Search for the cell housing the specified text and yield its [x, y] center coordinate. 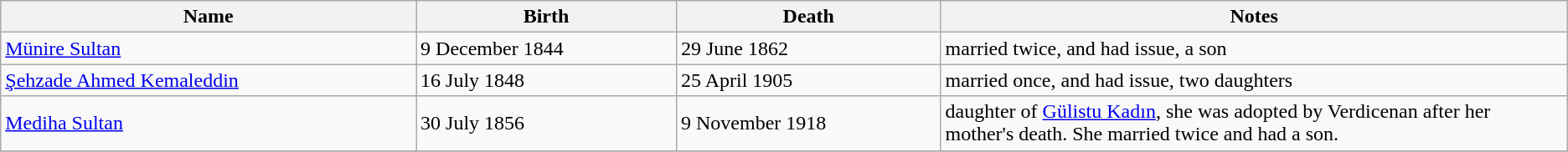
30 July 1856 [546, 124]
daughter of Gülistu Kadın, she was adopted by Verdicenan after her mother's death. She married twice and had a son. [1254, 124]
16 July 1848 [546, 80]
9 December 1844 [546, 48]
married twice, and had issue, a son [1254, 48]
Şehzade Ahmed Kemaleddin [209, 80]
Birth [546, 17]
9 November 1918 [808, 124]
Notes [1254, 17]
married once, and had issue, two daughters [1254, 80]
25 April 1905 [808, 80]
Münire Sultan [209, 48]
Name [209, 17]
Death [808, 17]
Mediha Sultan [209, 124]
29 June 1862 [808, 48]
